Extract the [x, y] coordinate from the center of the cell holding the provided text.  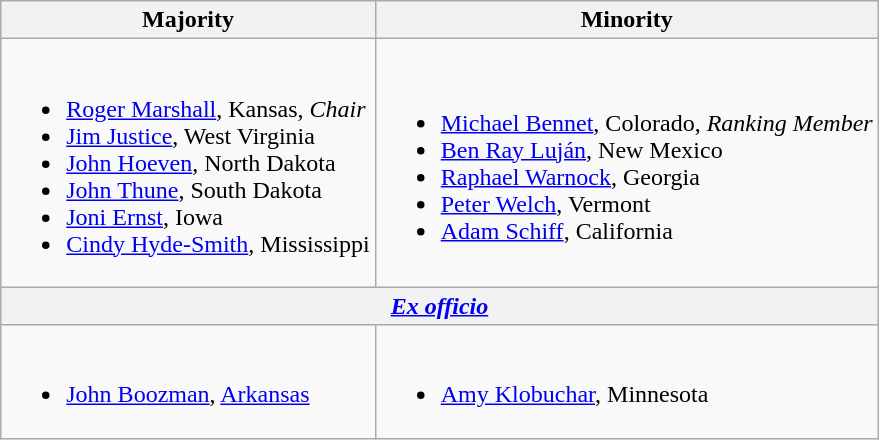
Amy Klobuchar, Minnesota [626, 382]
Michael Bennet, Colorado, Ranking MemberBen Ray Luján, New MexicoRaphael Warnock, GeorgiaPeter Welch, VermontAdam Schiff, California [626, 163]
Ex officio [440, 306]
Minority [626, 20]
John Boozman, Arkansas [188, 382]
Roger Marshall, Kansas, ChairJim Justice, West VirginiaJohn Hoeven, North DakotaJohn Thune, South DakotaJoni Ernst, IowaCindy Hyde-Smith, Mississippi [188, 163]
Majority [188, 20]
